Capture the cell that displays the provided text and extract its [X, Y] central coordinate. 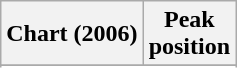
Chart (2006) [72, 34]
Peakposition [189, 34]
